Detect which cell encompasses the target text, then output its [x, y] center coordinate. 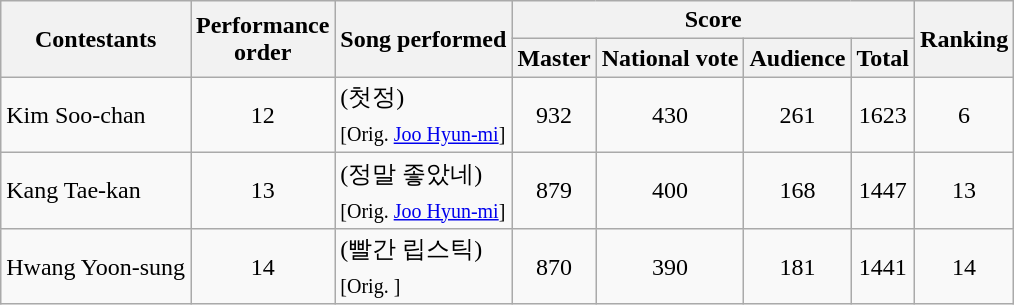
Song performed [424, 39]
National vote [670, 58]
Kang Tae-kan [96, 191]
(첫정)[Orig. Joo Hyun-mi] [424, 115]
Performanceorder [262, 39]
6 [964, 115]
400 [670, 191]
Total [883, 58]
1623 [883, 115]
1447 [883, 191]
879 [554, 191]
Contestants [96, 39]
168 [798, 191]
261 [798, 115]
932 [554, 115]
181 [798, 267]
430 [670, 115]
Score [714, 20]
390 [670, 267]
1441 [883, 267]
870 [554, 267]
(빨간 립스틱)[Orig. ] [424, 267]
Audience [798, 58]
12 [262, 115]
(정말 좋았네)[Orig. Joo Hyun-mi] [424, 191]
Ranking [964, 39]
Kim Soo-chan [96, 115]
Hwang Yoon-sung [96, 267]
Master [554, 58]
